Extract the (X, Y) coordinate from the center of the cell holding the provided text.  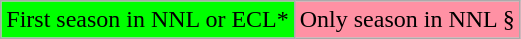
First season in NNL or ECL* (148, 20)
Only season in NNL § (407, 20)
